Locate the cell with the specified text and output its [X, Y] center coordinate. 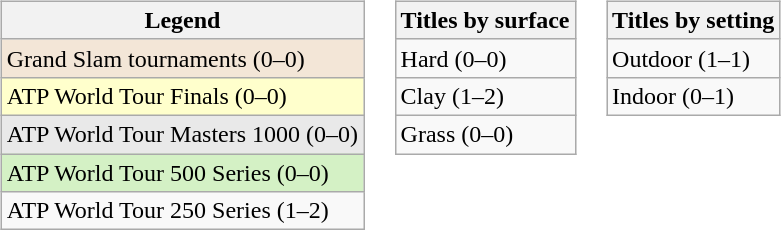
Legend [182, 20]
Outdoor (1–1) [694, 58]
Indoor (0–1) [694, 96]
Titles by surface [485, 20]
ATP World Tour Finals (0–0) [182, 96]
Grand Slam tournaments (0–0) [182, 58]
Hard (0–0) [485, 58]
ATP World Tour Masters 1000 (0–0) [182, 134]
ATP World Tour 250 Series (1–2) [182, 211]
Clay (1–2) [485, 96]
Grass (0–0) [485, 134]
Titles by setting [694, 20]
ATP World Tour 500 Series (0–0) [182, 173]
